Detect which cell encompasses the target text, then output its (X, Y) center coordinate. 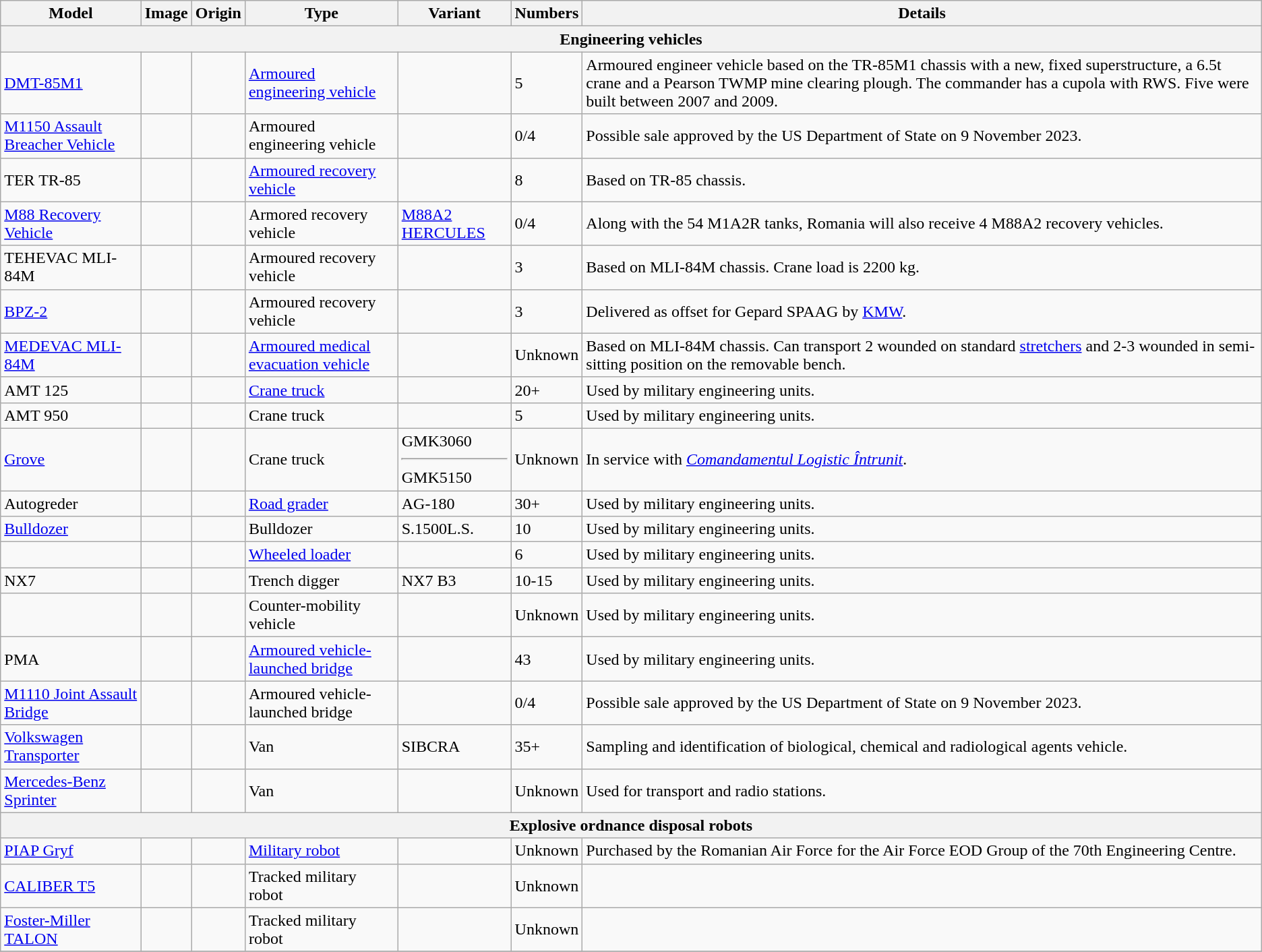
Type (321, 13)
TER TR-85 (71, 179)
Based on TR-85 chassis. (922, 179)
PMA (71, 659)
Wheeled loader (321, 555)
M88A2 HERCULES (454, 224)
Origin (218, 13)
Purchased by the Romanian Air Force for the Air Force EOD Group of the 70th Engineering Centre. (922, 851)
43 (547, 659)
Image (166, 13)
NX7 (71, 581)
M1150 Assault Breacher Vehicle (71, 136)
Foster-Miller TALON (71, 929)
Engineering vehicles (631, 39)
Details (922, 13)
CALIBER T5 (71, 886)
Autogreder (71, 504)
Explosive ordnance disposal robots (631, 825)
AMT 125 (71, 390)
20+ (547, 390)
GMK3060GMK5150 (454, 459)
30+ (547, 504)
M1110 Joint Assault Bridge (71, 703)
35+ (547, 747)
AMT 950 (71, 415)
10 (547, 529)
NX7 B3 (454, 581)
MEDEVAC MLI-84M (71, 355)
Variant (454, 13)
Volkswagen Transporter (71, 747)
Road grader (321, 504)
Armoured medical evacuation vehicle (321, 355)
Armored recovery vehicle (321, 224)
BPZ-2 (71, 311)
TEHEVAC MLI-84M (71, 267)
Sampling and identification of biological, chemical and radiological agents vehicle. (922, 747)
AG-180 (454, 504)
S.1500L.S. (454, 529)
Based on MLI-84M chassis. Can transport 2 wounded on standard stretchers and 2-3 wounded in semi-sitting position on the removable bench. (922, 355)
Along with the 54 M1A2R tanks, Romania will also receive 4 M88A2 recovery vehicles. (922, 224)
10-15 (547, 581)
Grove (71, 459)
PIAP Gryf (71, 851)
6 (547, 555)
SIBCRA (454, 747)
Trench digger (321, 581)
Counter-mobility vehicle (321, 615)
Model (71, 13)
Delivered as offset for Gepard SPAAG by KMW. (922, 311)
Based on MLI-84M chassis. Crane load is 2200 kg. (922, 267)
Numbers (547, 13)
Military robot (321, 851)
Used for transport and radio stations. (922, 790)
Mercedes-Benz Sprinter (71, 790)
M88 Recovery Vehicle (71, 224)
DMT-85M1 (71, 83)
In service with Comandamentul Logistic Întrunit. (922, 459)
8 (547, 179)
